Output the [x, y] coordinate of the center of the cell containing the given text.  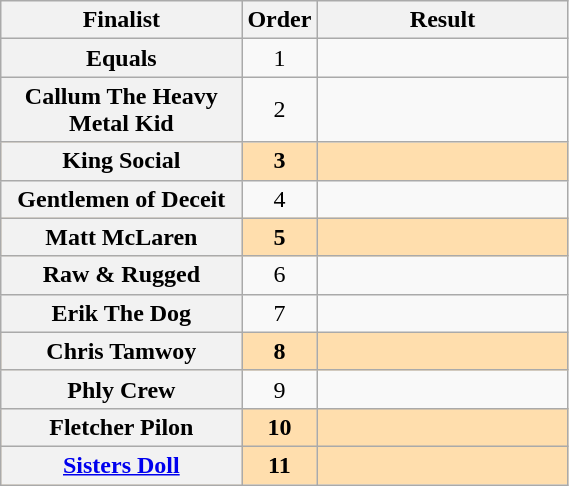
8 [280, 351]
9 [280, 389]
6 [280, 275]
Finalist [122, 20]
Raw & Rugged [122, 275]
7 [280, 313]
King Social [122, 161]
Erik The Dog [122, 313]
2 [280, 110]
Phly Crew [122, 389]
Fletcher Pilon [122, 427]
Chris Tamwoy [122, 351]
Result [442, 20]
Matt McLaren [122, 237]
Order [280, 20]
10 [280, 427]
4 [280, 199]
3 [280, 161]
5 [280, 237]
Callum The Heavy Metal Kid [122, 110]
Sisters Doll [122, 465]
Equals [122, 58]
Gentlemen of Deceit [122, 199]
11 [280, 465]
1 [280, 58]
